Determine the (X, Y) coordinate at the center of the cell enclosing the given text.  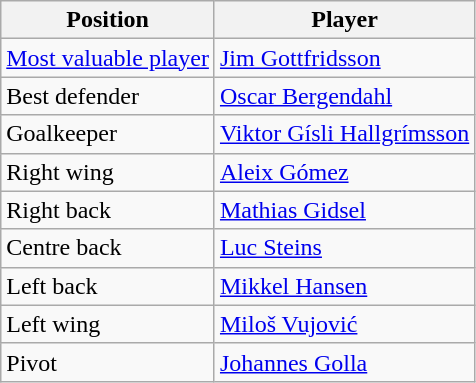
Mathias Gidsel (344, 210)
Centre back (108, 248)
Luc Steins (344, 248)
Mikkel Hansen (344, 286)
Left back (108, 286)
Player (344, 20)
Pivot (108, 362)
Goalkeeper (108, 134)
Most valuable player (108, 58)
Oscar Bergendahl (344, 96)
Jim Gottfridsson (344, 58)
Right back (108, 210)
Viktor Gísli Hallgrímsson (344, 134)
Left wing (108, 324)
Right wing (108, 172)
Miloš Vujović (344, 324)
Best defender (108, 96)
Position (108, 20)
Johannes Golla (344, 362)
Aleix Gómez (344, 172)
